From the cell containing the given text, extract its center point as (x, y) coordinate. 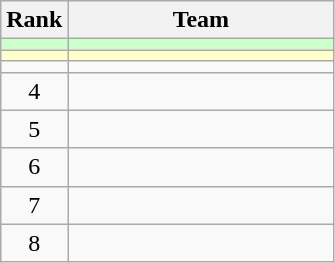
8 (34, 243)
5 (34, 129)
4 (34, 91)
Team (201, 20)
Rank (34, 20)
6 (34, 167)
7 (34, 205)
